Search for the cell housing the specified text and yield its [X, Y] center coordinate. 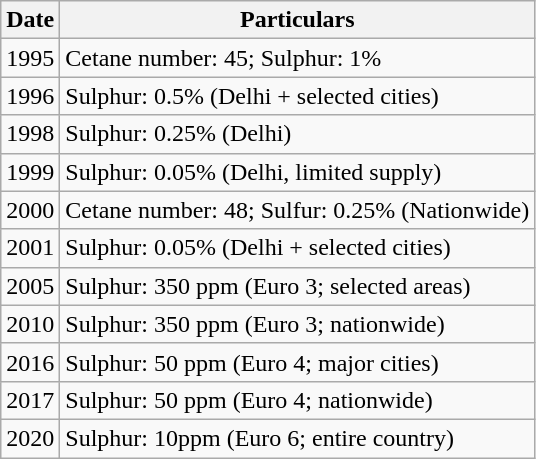
Sulphur: 10ppm (Euro 6; entire country) [298, 438]
2020 [30, 438]
Particulars [298, 20]
Cetane number: 48; Sulfur: 0.25% (Nationwide) [298, 210]
1999 [30, 172]
2001 [30, 248]
Sulphur: 0.5% (Delhi + selected cities) [298, 96]
2017 [30, 400]
2010 [30, 324]
Sulphur: 50 ppm (Euro 4; major cities) [298, 362]
1995 [30, 58]
Sulphur: 0.05% (Delhi + selected cities) [298, 248]
Sulphur: 350 ppm (Euro 3; nationwide) [298, 324]
Sulphur: 50 ppm (Euro 4; nationwide) [298, 400]
2005 [30, 286]
Cetane number: 45; Sulphur: 1% [298, 58]
1998 [30, 134]
Sulphur: 0.25% (Delhi) [298, 134]
1996 [30, 96]
Sulphur: 350 ppm (Euro 3; selected areas) [298, 286]
Sulphur: 0.05% (Delhi, limited supply) [298, 172]
2016 [30, 362]
Date [30, 20]
2000 [30, 210]
